Return (x, y) of the center of cell containing provided text 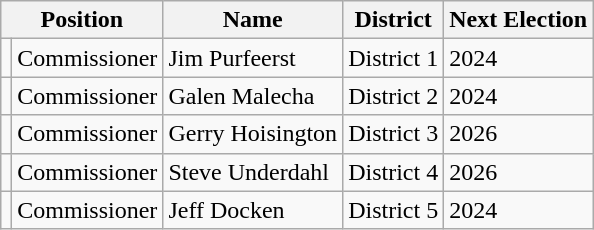
District 3 (394, 134)
Jeff Docken (253, 210)
District 4 (394, 172)
District 2 (394, 96)
Galen Malecha (253, 96)
District 5 (394, 210)
Next Election (518, 20)
Gerry Hoisington (253, 134)
Position (82, 20)
Steve Underdahl (253, 172)
Jim Purfeerst (253, 58)
Name (253, 20)
District 1 (394, 58)
District (394, 20)
